Capture the cell that displays the provided text and extract its [X, Y] central coordinate. 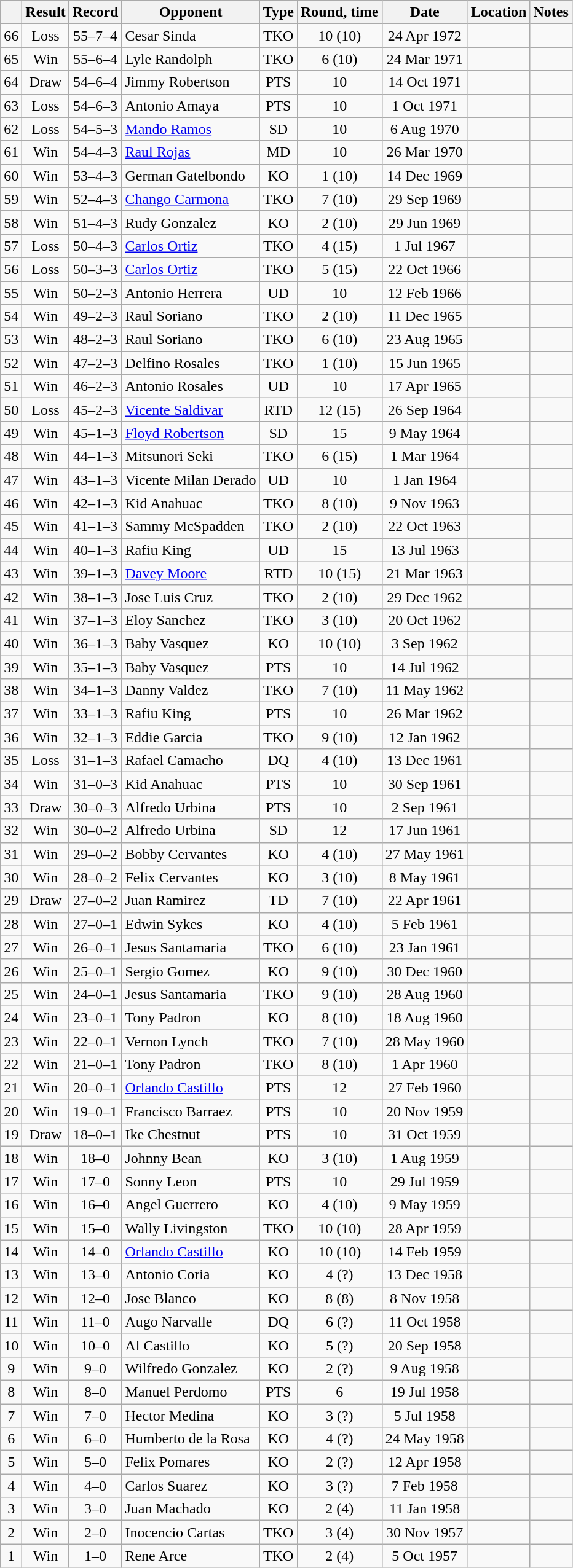
50–3–3 [95, 269]
4 [11, 1486]
Davey Moore [191, 573]
24 Mar 1971 [424, 59]
44–1–3 [95, 457]
34–1–3 [95, 691]
27 [11, 947]
5 (15) [339, 269]
38–1–3 [95, 597]
Ike Chestnut [191, 1135]
Antonio Rosales [191, 386]
Francisco Barraez [191, 1111]
47 [11, 480]
Sonny Leon [191, 1182]
14–0 [95, 1252]
Inocencio Cartas [191, 1532]
22 Oct 1966 [424, 269]
40 [11, 643]
Antonio Herrera [191, 293]
27–0–2 [95, 901]
24–0–1 [95, 994]
Result [45, 12]
2–0 [95, 1532]
Vicente Milan Derado [191, 480]
28 Apr 1959 [424, 1228]
36–1–3 [95, 643]
6 (15) [339, 457]
30–0–3 [95, 807]
37 [11, 714]
MD [278, 152]
Hector Medina [191, 1415]
23 Jan 1961 [424, 947]
2 [11, 1532]
German Gatelbondo [191, 176]
17 Apr 1965 [424, 386]
Al Castillo [191, 1345]
50–2–3 [95, 293]
4 (15) [339, 246]
57 [11, 246]
46–2–3 [95, 386]
14 Feb 1959 [424, 1252]
31–1–3 [95, 761]
16–0 [95, 1205]
5 Feb 1961 [424, 924]
20 Sep 1958 [424, 1345]
35–1–3 [95, 667]
Rudy Gonzalez [191, 222]
17 Jun 1961 [424, 831]
9 Aug 1958 [424, 1368]
41–1–3 [95, 527]
6 Aug 1970 [424, 129]
Type [278, 12]
1 Apr 1960 [424, 1065]
27 May 1961 [424, 854]
24 [11, 1017]
1 Mar 1964 [424, 457]
9 May 1964 [424, 433]
32–1–3 [95, 737]
59 [11, 199]
29 [11, 901]
13–0 [95, 1275]
30–0–2 [95, 831]
43 [11, 573]
Felix Pomares [191, 1462]
8–0 [95, 1392]
11 May 1962 [424, 691]
58 [11, 222]
46 [11, 503]
48 [11, 457]
15–0 [95, 1228]
10–0 [95, 1345]
21 [11, 1088]
18 [11, 1158]
25 [11, 994]
14 Dec 1969 [424, 176]
54 [11, 316]
55–6–4 [95, 59]
51–4–3 [95, 222]
29 Sep 1969 [424, 199]
63 [11, 106]
Chango Carmona [191, 199]
Lyle Randolph [191, 59]
12 Feb 1966 [424, 293]
2 Sep 1961 [424, 807]
62 [11, 129]
26 Sep 1964 [424, 410]
Floyd Robertson [191, 433]
9 [11, 1368]
54–6–3 [95, 106]
60 [11, 176]
40–1–3 [95, 550]
25–0–1 [95, 971]
30 [11, 877]
Eddie Garcia [191, 737]
26 Mar 1970 [424, 152]
14 Oct 1971 [424, 82]
13 Jul 1963 [424, 550]
Raul Rojas [191, 152]
20 Oct 1962 [424, 620]
Humberto de la Rosa [191, 1439]
30 Dec 1960 [424, 971]
Record [95, 12]
10 (15) [339, 573]
Augo Narvalle [191, 1322]
26 [11, 971]
36 [11, 737]
Antonio Amaya [191, 106]
Mitsunori Seki [191, 457]
5 [11, 1462]
9 May 1959 [424, 1205]
24 Apr 1972 [424, 36]
26 Mar 1962 [424, 714]
52 [11, 363]
1 Oct 1971 [424, 106]
14 [11, 1252]
19 Jul 1958 [424, 1392]
29–0–2 [95, 854]
Carlos Suarez [191, 1486]
22 Oct 1963 [424, 527]
18–0 [95, 1158]
45 [11, 527]
12–0 [95, 1298]
Wilfredo Gonzalez [191, 1368]
12 (15) [339, 410]
Jose Blanco [191, 1298]
15 Jun 1965 [424, 363]
56 [11, 269]
Date [424, 12]
16 [11, 1205]
Rafael Camacho [191, 761]
Juan Ramirez [191, 901]
Angel Guerrero [191, 1205]
4–0 [95, 1486]
3 [11, 1509]
18 Aug 1960 [424, 1017]
66 [11, 36]
38 [11, 691]
3–0 [95, 1509]
3 Sep 1962 [424, 643]
45–1–3 [95, 433]
11–0 [95, 1322]
28 May 1960 [424, 1041]
Mando Ramos [191, 129]
44 [11, 550]
20 [11, 1111]
23–0–1 [95, 1017]
28 Aug 1960 [424, 994]
26–0–1 [95, 947]
23 [11, 1041]
28–0–2 [95, 877]
21–0–1 [95, 1065]
5 Jul 1958 [424, 1415]
Juan Machado [191, 1509]
31 Oct 1959 [424, 1135]
17–0 [95, 1182]
47–2–3 [95, 363]
Location [499, 12]
13 [11, 1275]
8 May 1961 [424, 877]
TD [278, 901]
Rene Arce [191, 1556]
34 [11, 784]
13 Dec 1958 [424, 1275]
17 [11, 1182]
48–2–3 [95, 340]
27 Feb 1960 [424, 1088]
11 Oct 1958 [424, 1322]
13 Dec 1961 [424, 761]
14 Jul 1962 [424, 667]
9–0 [95, 1368]
22 [11, 1065]
Opponent [191, 12]
Sammy McSpadden [191, 527]
Cesar Sinda [191, 36]
27–0–1 [95, 924]
19–0–1 [95, 1111]
6–0 [95, 1439]
23 Aug 1965 [424, 340]
49 [11, 433]
37–1–3 [95, 620]
11 Jan 1958 [424, 1509]
64 [11, 82]
28 [11, 924]
11 Dec 1965 [424, 316]
43–1–3 [95, 480]
35 [11, 761]
7–0 [95, 1415]
1–0 [95, 1556]
Felix Cervantes [191, 877]
8 (8) [339, 1298]
29 Jun 1969 [424, 222]
Delfino Rosales [191, 363]
29 Jul 1959 [424, 1182]
Edwin Sykes [191, 924]
33 [11, 807]
61 [11, 152]
42–1–3 [95, 503]
53–4–3 [95, 176]
Jimmy Robertson [191, 82]
21 Mar 1963 [424, 573]
39–1–3 [95, 573]
51 [11, 386]
30 Nov 1957 [424, 1532]
41 [11, 620]
54–6–4 [95, 82]
1 Jan 1964 [424, 480]
52–4–3 [95, 199]
22–0–1 [95, 1041]
Round, time [339, 12]
31 [11, 854]
1 [11, 1556]
55 [11, 293]
Vernon Lynch [191, 1041]
22 Apr 1961 [424, 901]
Johnny Bean [191, 1158]
11 [11, 1322]
50 [11, 410]
Sergio Gomez [191, 971]
54–5–3 [95, 129]
Bobby Cervantes [191, 854]
Antonio Coria [191, 1275]
12 Jan 1962 [424, 737]
5–0 [95, 1462]
5 (?) [339, 1345]
Danny Valdez [191, 691]
39 [11, 667]
Wally Livingston [191, 1228]
31–0–3 [95, 784]
7 [11, 1415]
8 Nov 1958 [424, 1298]
9 Nov 1963 [424, 503]
32 [11, 831]
1 Aug 1959 [424, 1158]
42 [11, 597]
Eloy Sanchez [191, 620]
33–1–3 [95, 714]
Vicente Saldivar [191, 410]
49–2–3 [95, 316]
Manuel Perdomo [191, 1392]
54–4–3 [95, 152]
12 Apr 1958 [424, 1462]
24 May 1958 [424, 1439]
30 Sep 1961 [424, 784]
65 [11, 59]
3 (4) [339, 1532]
Jose Luis Cruz [191, 597]
6 (?) [339, 1322]
29 Dec 1962 [424, 597]
5 Oct 1957 [424, 1556]
Notes [551, 12]
18–0–1 [95, 1135]
55–7–4 [95, 36]
50–4–3 [95, 246]
53 [11, 340]
20 Nov 1959 [424, 1111]
7 Feb 1958 [424, 1486]
8 [11, 1392]
45–2–3 [95, 410]
1 Jul 1967 [424, 246]
19 [11, 1135]
20–0–1 [95, 1088]
